Return the (X, Y) coordinate for the center point of the cell that contains the specified text.  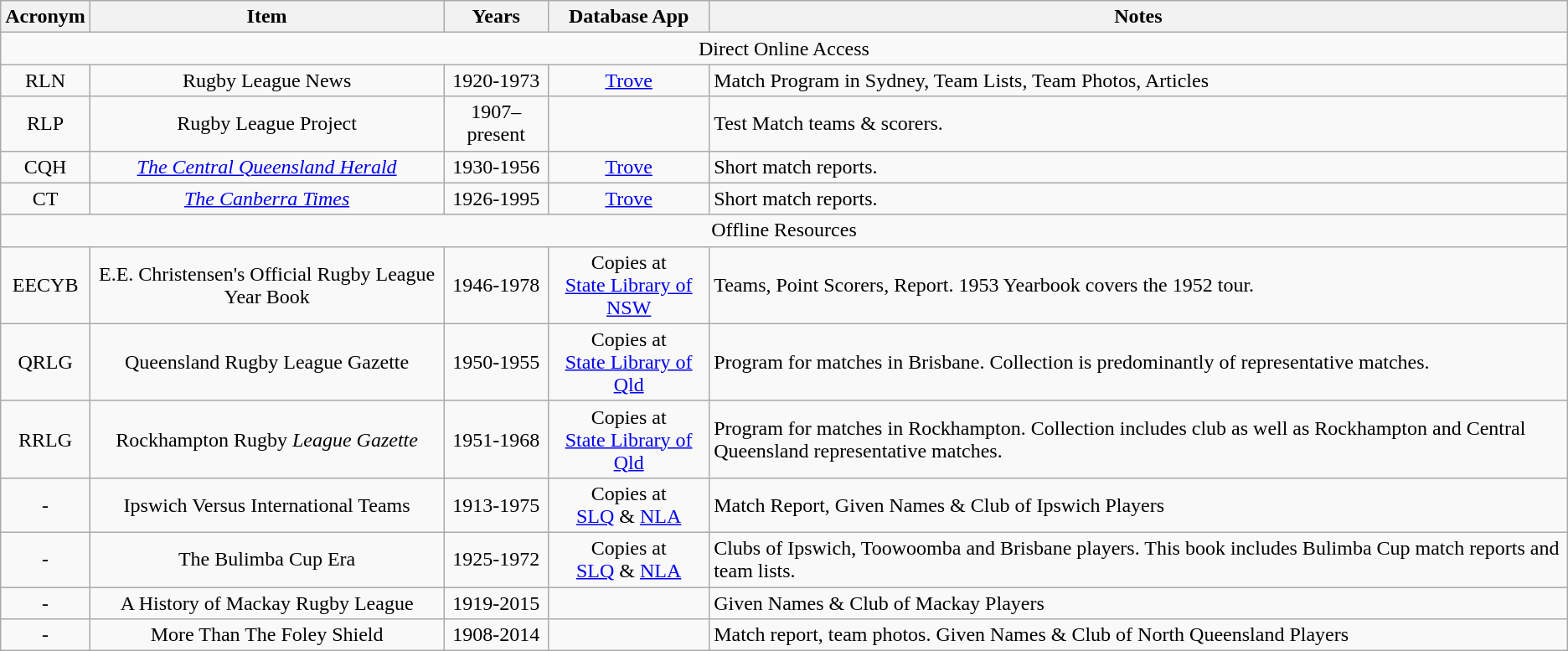
Match report, team photos. Given Names & Club of North Queensland Players (1139, 635)
CT (45, 199)
Ipswich Versus International Teams (266, 504)
More Than The Foley Shield (266, 635)
Offline Resources (784, 230)
Notes (1139, 17)
Match Program in Sydney, Team Lists, Team Photos, Articles (1139, 80)
1908-2014 (496, 635)
Item (266, 17)
RLN (45, 80)
Direct Online Access (784, 49)
1950-1955 (496, 362)
Test Match teams & scorers. (1139, 124)
1919-2015 (496, 602)
Given Names & Club of Mackay Players (1139, 602)
Program for matches in Rockhampton. Collection includes club as well as Rockhampton and Central Queensland representative matches. (1139, 439)
1925-1972 (496, 560)
RRLG (45, 439)
Rockhampton Rugby League Gazette (266, 439)
1913-1975 (496, 504)
Clubs of Ipswich, Toowoomba and Brisbane players. This book includes Bulimba Cup match reports and team lists. (1139, 560)
1926-1995 (496, 199)
RLP (45, 124)
Acronym (45, 17)
Teams, Point Scorers, Report. 1953 Yearbook covers the 1952 tour. (1139, 285)
A History of Mackay Rugby League (266, 602)
Program for matches in Brisbane. Collection is predominantly of representative matches. (1139, 362)
Database App (629, 17)
CQH (45, 167)
The Central Queensland Herald (266, 167)
Years (496, 17)
1951-1968 (496, 439)
Match Report, Given Names & Club of Ipswich Players (1139, 504)
The Bulimba Cup Era (266, 560)
Copies at State Library of NSW (629, 285)
EECYB (45, 285)
1920-1973 (496, 80)
E.E. Christensen's Official Rugby League Year Book (266, 285)
Queensland Rugby League Gazette (266, 362)
Rugby League News (266, 80)
The Canberra Times (266, 199)
Rugby League Project (266, 124)
1946-1978 (496, 285)
1907–present (496, 124)
1930-1956 (496, 167)
QRLG (45, 362)
